Search for the cell housing the specified text and yield its (X, Y) center coordinate. 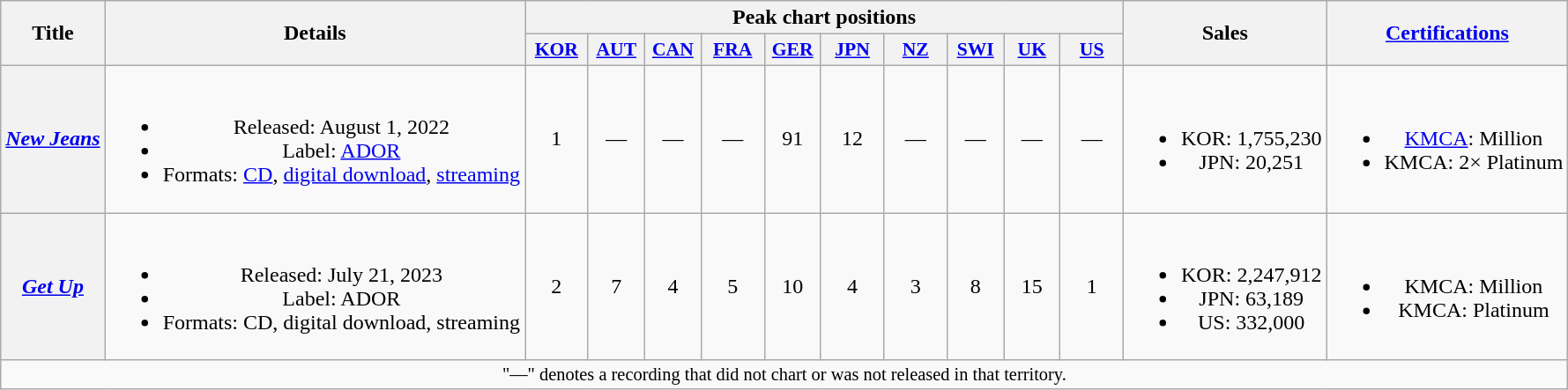
CAN (673, 50)
5 (732, 287)
Released: July 21, 2023Label: ADORFormats: CD, digital download, streaming (315, 287)
KMCA: MillionKMCA: 2× Platinum (1447, 139)
Details (315, 33)
GER (792, 50)
Peak chart positions (825, 18)
FRA (732, 50)
AUT (616, 50)
15 (1032, 287)
US (1092, 50)
KOR (557, 50)
91 (792, 139)
Released: August 1, 2022Label: ADORFormats: CD, digital download, streaming (315, 139)
KOR: 1,755,230JPN: 20,251 (1225, 139)
Sales (1225, 33)
JPN (852, 50)
NZ (916, 50)
3 (916, 287)
Get Up (53, 287)
New Jeans (53, 139)
Certifications (1447, 33)
7 (616, 287)
Title (53, 33)
8 (976, 287)
KOR: 2,247,912JPN: 63,189US: 332,000 (1225, 287)
2 (557, 287)
UK (1032, 50)
12 (852, 139)
10 (792, 287)
"—" denotes a recording that did not chart or was not released in that territory. (784, 375)
SWI (976, 50)
KMCA: MillionKMCA: Platinum (1447, 287)
